Detect which cell encompasses the target text, then output its (x, y) center coordinate. 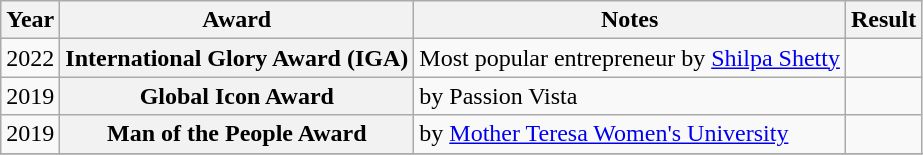
Award (237, 20)
Year (30, 20)
Notes (630, 20)
by Passion Vista (630, 96)
Man of the People Award (237, 134)
by Mother Teresa Women's University (630, 134)
Most popular entrepreneur by Shilpa Shetty (630, 58)
2022 (30, 58)
Global Icon Award (237, 96)
International Glory Award (IGA) (237, 58)
Result (883, 20)
